Provide the (x, y) coordinate of the cell's center where the given text is located.  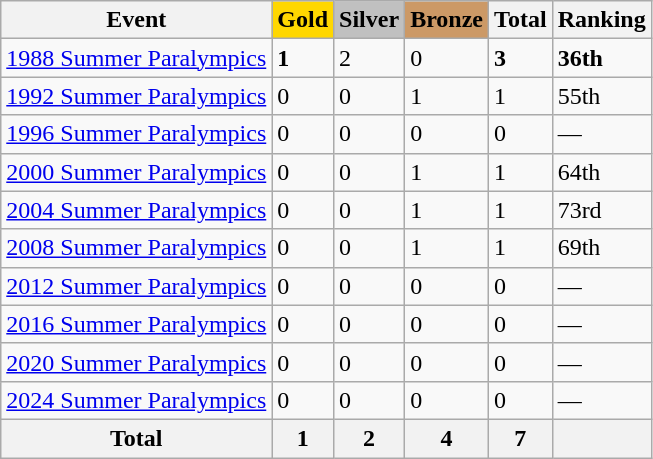
4 (447, 438)
7 (521, 438)
3 (521, 58)
Gold (303, 20)
2016 Summer Paralympics (136, 324)
2024 Summer Paralympics (136, 400)
36th (602, 58)
73rd (602, 210)
Silver (370, 20)
2000 Summer Paralympics (136, 172)
64th (602, 172)
Ranking (602, 20)
1988 Summer Paralympics (136, 58)
2008 Summer Paralympics (136, 248)
55th (602, 96)
2004 Summer Paralympics (136, 210)
1992 Summer Paralympics (136, 96)
2012 Summer Paralympics (136, 286)
2020 Summer Paralympics (136, 362)
Event (136, 20)
1996 Summer Paralympics (136, 134)
Bronze (447, 20)
69th (602, 248)
